Output the (X, Y) coordinate of the center of the cell containing the given text.  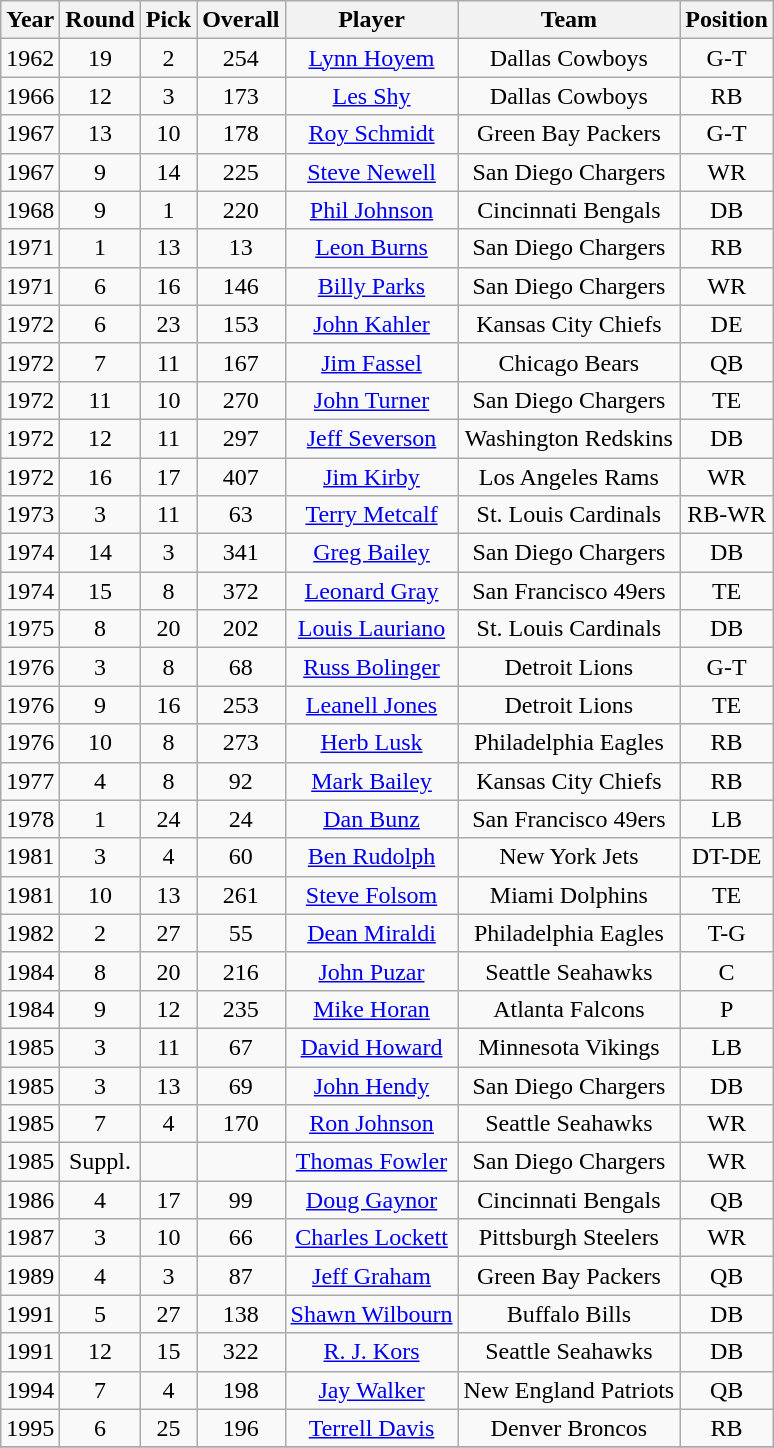
23 (168, 324)
60 (241, 857)
198 (241, 1390)
C (727, 971)
Player (372, 20)
Mike Horan (372, 1009)
Russ Bolinger (372, 667)
Charles Lockett (372, 1238)
Mark Bailey (372, 781)
138 (241, 1314)
Herb Lusk (372, 743)
322 (241, 1352)
253 (241, 705)
DT-DE (727, 857)
19 (100, 58)
Dan Bunz (372, 819)
Year (30, 20)
Steve Newell (372, 172)
Dean Miraldi (372, 933)
Miami Dolphins (569, 895)
Ron Johnson (372, 1124)
235 (241, 1009)
92 (241, 781)
220 (241, 210)
Pittsburgh Steelers (569, 1238)
68 (241, 667)
1978 (30, 819)
170 (241, 1124)
John Puzar (372, 971)
Pick (168, 20)
Terry Metcalf (372, 515)
1987 (30, 1238)
R. J. Kors (372, 1352)
Leon Burns (372, 248)
RB-WR (727, 515)
Greg Bailey (372, 553)
Leonard Gray (372, 591)
196 (241, 1428)
67 (241, 1047)
DE (727, 324)
Ben Rudolph (372, 857)
254 (241, 58)
167 (241, 362)
1962 (30, 58)
Minnesota Vikings (569, 1047)
341 (241, 553)
P (727, 1009)
87 (241, 1276)
1977 (30, 781)
Washington Redskins (569, 438)
Leanell Jones (372, 705)
1966 (30, 96)
1975 (30, 629)
1982 (30, 933)
25 (168, 1428)
178 (241, 134)
Doug Gaynor (372, 1200)
69 (241, 1085)
Les Shy (372, 96)
Chicago Bears (569, 362)
Lynn Hoyem (372, 58)
1986 (30, 1200)
Shawn Wilbourn (372, 1314)
63 (241, 515)
Suppl. (100, 1162)
1994 (30, 1390)
99 (241, 1200)
216 (241, 971)
202 (241, 629)
Jeff Graham (372, 1276)
John Kahler (372, 324)
Jim Kirby (372, 477)
Steve Folsom (372, 895)
153 (241, 324)
270 (241, 400)
55 (241, 933)
Round (100, 20)
1973 (30, 515)
Jeff Severson (372, 438)
Jay Walker (372, 1390)
66 (241, 1238)
Denver Broncos (569, 1428)
John Hendy (372, 1085)
1995 (30, 1428)
261 (241, 895)
273 (241, 743)
Terrell Davis (372, 1428)
Team (569, 20)
5 (100, 1314)
Position (727, 20)
Thomas Fowler (372, 1162)
Atlanta Falcons (569, 1009)
Buffalo Bills (569, 1314)
173 (241, 96)
1968 (30, 210)
297 (241, 438)
New England Patriots (569, 1390)
Louis Lauriano (372, 629)
Phil Johnson (372, 210)
Jim Fassel (372, 362)
New York Jets (569, 857)
407 (241, 477)
Overall (241, 20)
T-G (727, 933)
372 (241, 591)
225 (241, 172)
1989 (30, 1276)
146 (241, 286)
Los Angeles Rams (569, 477)
Roy Schmidt (372, 134)
David Howard (372, 1047)
Billy Parks (372, 286)
John Turner (372, 400)
